Search for the cell housing the specified text and yield its (x, y) center coordinate. 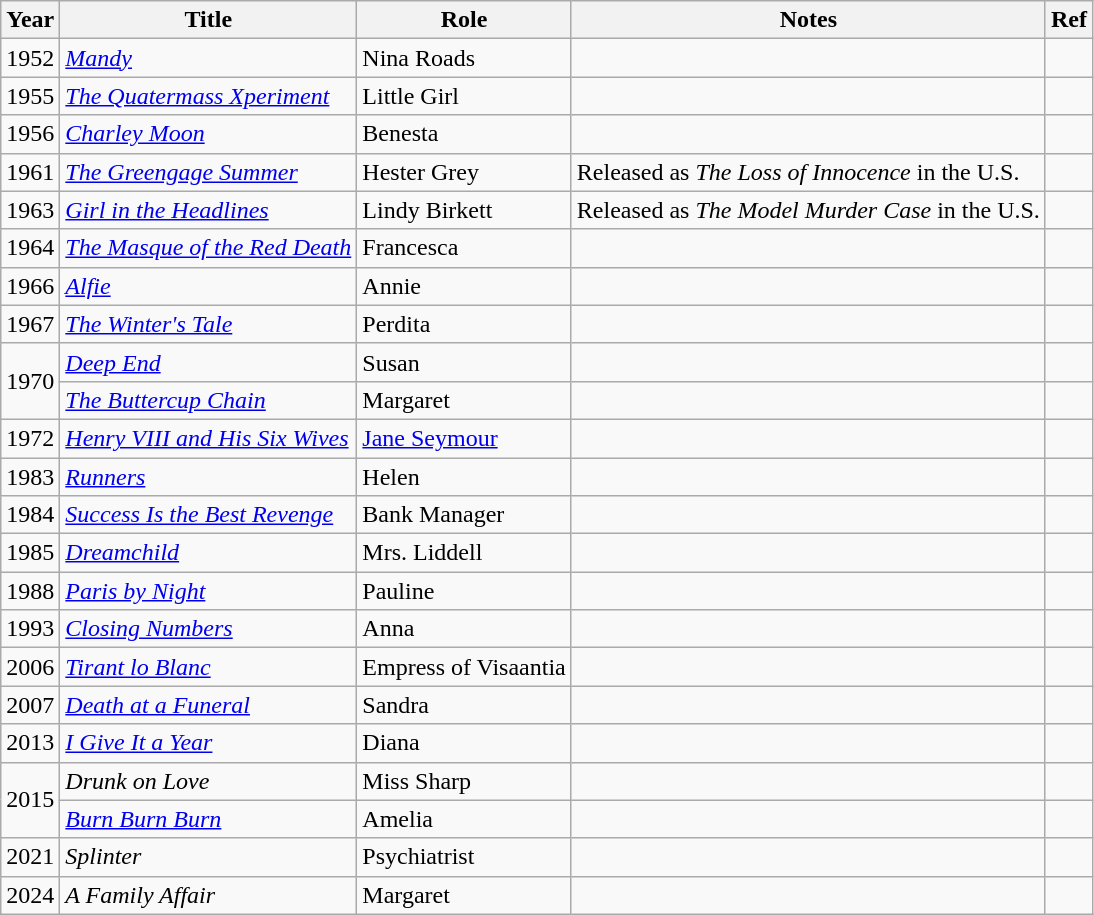
Title (208, 20)
Success Is the Best Revenge (208, 515)
The Quatermass Xperiment (208, 96)
2007 (30, 705)
Amelia (464, 819)
Dreamchild (208, 553)
Hester Grey (464, 172)
Sandra (464, 705)
Henry VIII and His Six Wives (208, 438)
1967 (30, 324)
Role (464, 20)
Psychiatrist (464, 857)
1984 (30, 515)
Mandy (208, 58)
Runners (208, 477)
2024 (30, 895)
1956 (30, 134)
1955 (30, 96)
Paris by Night (208, 591)
A Family Affair (208, 895)
Anna (464, 629)
Bank Manager (464, 515)
Notes (808, 20)
2021 (30, 857)
The Buttercup Chain (208, 400)
2015 (30, 800)
Jane Seymour (464, 438)
Annie (464, 286)
Mrs. Liddell (464, 553)
Perdita (464, 324)
Tirant lo Blanc (208, 667)
Splinter (208, 857)
1961 (30, 172)
Closing Numbers (208, 629)
Ref (1068, 20)
Charley Moon (208, 134)
1983 (30, 477)
Lindy Birkett (464, 210)
Miss Sharp (464, 781)
2013 (30, 743)
1966 (30, 286)
Released as The Model Murder Case in the U.S. (808, 210)
The Masque of the Red Death (208, 248)
1963 (30, 210)
2006 (30, 667)
1972 (30, 438)
1964 (30, 248)
Burn Burn Burn (208, 819)
Francesca (464, 248)
Benesta (464, 134)
Released as The Loss of Innocence in the U.S. (808, 172)
The Winter's Tale (208, 324)
Alfie (208, 286)
1970 (30, 381)
Girl in the Headlines (208, 210)
The Greengage Summer (208, 172)
1988 (30, 591)
Diana (464, 743)
1985 (30, 553)
Little Girl (464, 96)
Helen (464, 477)
Year (30, 20)
1952 (30, 58)
Susan (464, 362)
Drunk on Love (208, 781)
Deep End (208, 362)
I Give It a Year (208, 743)
Empress of Visaantia (464, 667)
Pauline (464, 591)
Nina Roads (464, 58)
Death at a Funeral (208, 705)
1993 (30, 629)
